Provide the [X, Y] coordinate of the cell's center where the given text is located.  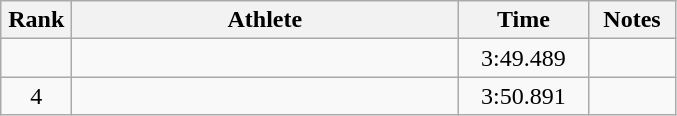
4 [36, 96]
Rank [36, 20]
Time [524, 20]
3:50.891 [524, 96]
Athlete [265, 20]
3:49.489 [524, 58]
Notes [632, 20]
